Identify which cell holds the provided text, then report its [X, Y] central coordinate. 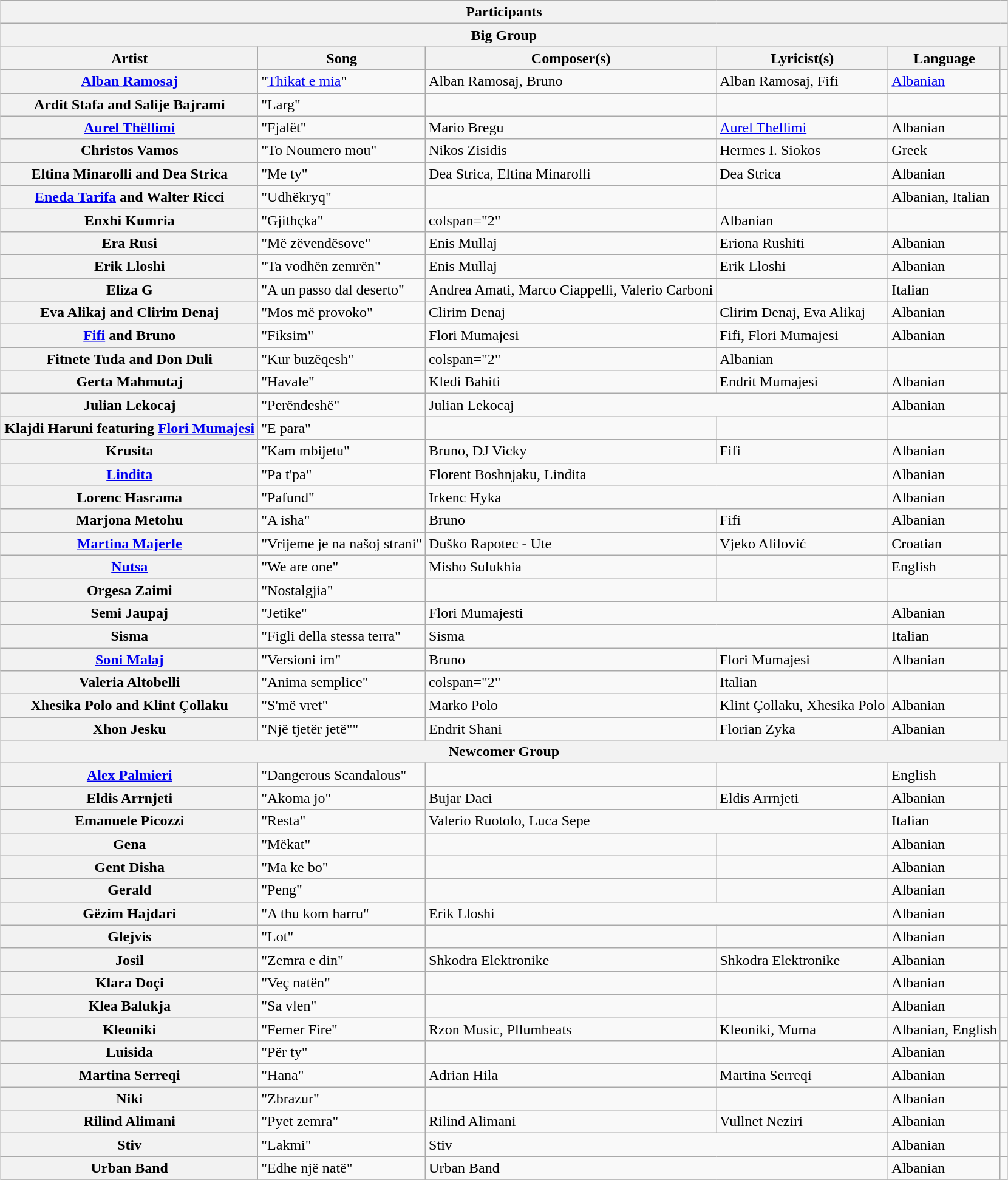
"Për ty" [342, 1052]
Big Group [504, 35]
Irkenc Hyka [657, 497]
"Lot" [342, 936]
"To Noumero mou" [342, 151]
"Mëkat" [342, 844]
"A thu kom harru" [342, 913]
"Figli della stessa terra" [342, 636]
"Vrijeme je na našoj strani" [342, 544]
Niki [130, 1099]
"Gjithçka" [342, 220]
Alban Ramosaj, Bruno [571, 81]
Luisida [130, 1052]
"Resta" [342, 821]
Albanian, Italian [944, 197]
Eliza G [130, 290]
Klara Doçi [130, 983]
"Më zëvendësove" [342, 243]
Soni Malaj [130, 659]
Albanian, English [944, 1029]
Gëzim Hajdari [130, 913]
Gena [130, 844]
"A un passo dal deserto" [342, 290]
Artist [130, 58]
Song [342, 58]
"Udhëkryq" [342, 197]
Eltina Minarolli and Dea Strica [130, 174]
Hermes I. Siokos [803, 151]
Rzon Music, Pllumbeats [571, 1029]
"Dangerous Scandalous" [342, 775]
Lyricist(s) [803, 58]
"Me ty" [342, 174]
Aurel Thellimi [803, 128]
Vullnet Neziri [803, 1122]
Bujar Daci [571, 798]
Adrian Hila [571, 1076]
Enxhi Kumria [130, 220]
Language [944, 58]
Gerta Mahmutaj [130, 382]
Lorenc Hasrama [130, 497]
Valeria Altobelli [130, 683]
Alban Ramosaj, Fifi [803, 81]
"Thikat e mia" [342, 81]
Florian Zyka [803, 729]
Flori Mumajesti [657, 613]
"Një tjetër jetë"" [342, 729]
Duško Rapotec - Ute [571, 544]
Alban Ramosaj [130, 81]
"Edhe një natë" [342, 1168]
Kledi Bahiti [571, 382]
Kleoniki [130, 1029]
"Akoma jo" [342, 798]
Dea Strica, Eltina Minarolli [571, 174]
"Versioni im" [342, 659]
Krusita [130, 451]
Emanuele Picozzi [130, 821]
Vjeko Alilović [803, 544]
"S'më vret" [342, 706]
Eva Alikaj and Clirim Denaj [130, 313]
"Pyet zemra" [342, 1122]
Orgesa Zaimi [130, 590]
Composer(s) [571, 58]
Martina Majerle [130, 544]
Participants [504, 12]
Aurel Thëllimi [130, 128]
"Peng" [342, 890]
"Kam mbijetu" [342, 451]
"Veç natën" [342, 983]
Josil [130, 960]
"Lakmi" [342, 1145]
"Sa vlen" [342, 1006]
"We are one" [342, 567]
"Mos më provoko" [342, 313]
Gerald [130, 890]
"Jetike" [342, 613]
Glejvis [130, 936]
Clirim Denaj, Eva Alikaj [803, 313]
"Femer Fire" [342, 1029]
"Pa t'pa" [342, 474]
Klint Çollaku, Xhesika Polo [803, 706]
Lindita [130, 474]
Ardit Stafa and Salije Bajrami [130, 104]
Andrea Amati, Marco Ciappelli, Valerio Carboni [571, 290]
"E para" [342, 428]
Misho Sulukhia [571, 567]
Endrit Shani [571, 729]
Kleoniki, Muma [803, 1029]
"Ma ke bo" [342, 867]
Eneda Tarifa and Walter Ricci [130, 197]
"Kur buzëqesh" [342, 359]
"Larg" [342, 104]
"Nostalgjia" [342, 590]
Gent Disha [130, 867]
Xhesika Polo and Klint Çollaku [130, 706]
Klajdi Haruni featuring Flori Mumajesi [130, 428]
Nikos Zisidis [571, 151]
Semi Jaupaj [130, 613]
"Zbrazur" [342, 1099]
"Havale" [342, 382]
Christos Vamos [130, 151]
"Pafund" [342, 497]
Dea Strica [803, 174]
"Hana" [342, 1076]
"A isha" [342, 520]
Mario Bregu [571, 128]
Greek [944, 151]
Florent Boshnjaku, Lindita [657, 474]
Fifi, Flori Mumajesi [803, 336]
"Fjalët" [342, 128]
Fifi and Bruno [130, 336]
Newcomer Group [504, 752]
Alex Palmieri [130, 775]
Croatian [944, 544]
Xhon Jesku [130, 729]
Marjona Metohu [130, 520]
Valerio Ruotolo, Luca Sepe [657, 821]
Clirim Denaj [571, 313]
Endrit Mumajesi [803, 382]
Fitnete Tuda and Don Duli [130, 359]
Era Rusi [130, 243]
Marko Polo [571, 706]
"Perëndeshë" [342, 405]
Eriona Rushiti [803, 243]
Nutsa [130, 567]
"Fiksim" [342, 336]
"Anima semplice" [342, 683]
"Zemra e din" [342, 960]
Bruno, DJ Vicky [571, 451]
"Ta vodhën zemrën" [342, 266]
Klea Balukja [130, 1006]
